Scan for the cell matching the given text and deliver its [x, y] coordinate at center. 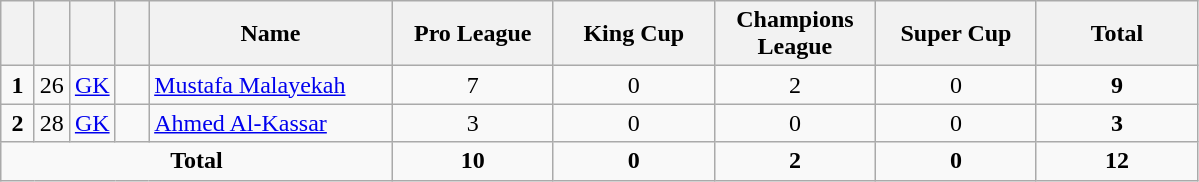
7 [472, 85]
10 [472, 161]
Mustafa Malayekah [271, 85]
28 [52, 123]
26 [52, 85]
King Cup [634, 34]
Super Cup [956, 34]
9 [1116, 85]
Pro League [472, 34]
Ahmed Al-Kassar [271, 123]
Name [271, 34]
Champions League [794, 34]
1 [18, 85]
12 [1116, 161]
